Detect which cell encompasses the target text, then output its [x, y] center coordinate. 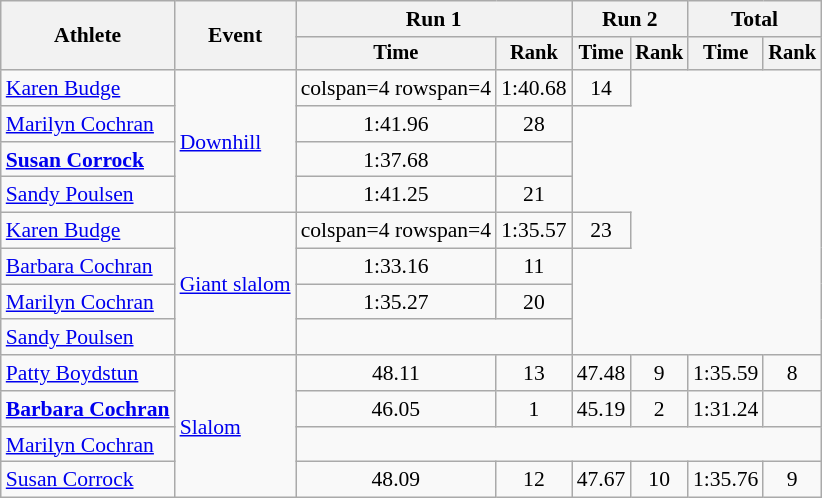
13 [534, 373]
1:35.76 [726, 480]
12 [534, 480]
Slalom [236, 426]
Downhill [236, 141]
21 [534, 195]
Run 1 [434, 19]
10 [659, 480]
20 [534, 302]
1:40.68 [534, 88]
47.67 [602, 480]
23 [602, 231]
1:31.24 [726, 409]
28 [534, 124]
11 [534, 267]
46.05 [396, 409]
1:35.27 [396, 302]
Giant slalom [236, 284]
Run 2 [630, 19]
14 [602, 88]
1:41.96 [396, 124]
8 [792, 373]
1 [534, 409]
Athlete [88, 36]
48.09 [396, 480]
47.48 [602, 373]
Patty Boydstun [88, 373]
Total [754, 19]
1:37.68 [396, 160]
2 [659, 409]
1:41.25 [396, 195]
Event [236, 36]
48.11 [396, 373]
1:33.16 [396, 267]
45.19 [602, 409]
1:35.59 [726, 373]
1:35.57 [534, 231]
